Scan for the cell matching the given text and deliver its (X, Y) coordinate at center. 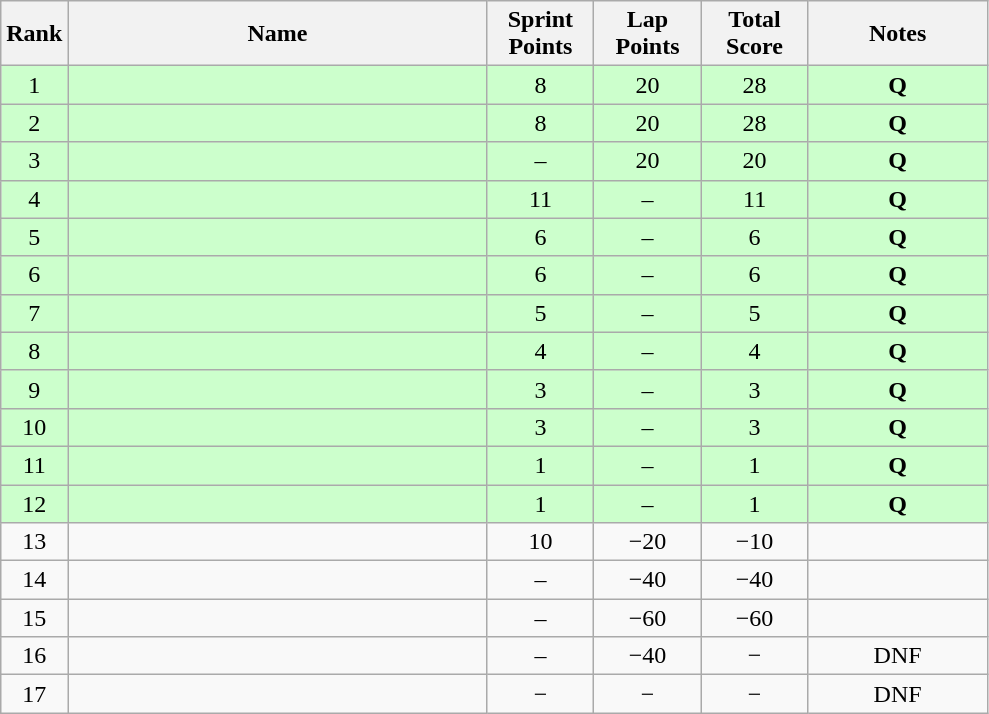
LapPoints (648, 34)
17 (34, 694)
SprintPoints (540, 34)
7 (34, 313)
Name (278, 34)
13 (34, 542)
Notes (898, 34)
Rank (34, 34)
TotalScore (754, 34)
−20 (648, 542)
9 (34, 389)
12 (34, 503)
2 (34, 123)
−10 (754, 542)
14 (34, 580)
15 (34, 618)
16 (34, 656)
